From the cell containing the given text, extract its center point as [x, y] coordinate. 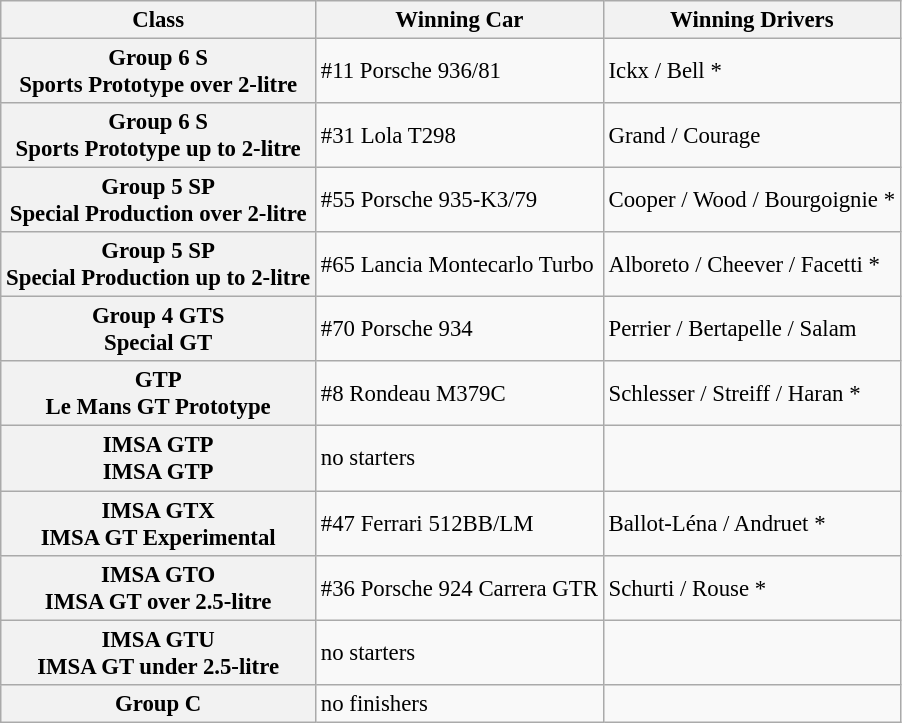
no finishers [460, 703]
IMSA GTUIMSA GT under 2.5-litre [158, 652]
Perrier / Bertapelle / Salam [752, 330]
#8 Rondeau M379C [460, 394]
#36 Porsche 924 Carrera GTR [460, 588]
Group 6 S Sports Prototype over 2-litre [158, 72]
Grand / Courage [752, 136]
#11 Porsche 936/81 [460, 72]
Group 6 S Sports Prototype up to 2-litre [158, 136]
#70 Porsche 934 [460, 330]
Winning Car [460, 20]
#65 Lancia Montecarlo Turbo [460, 264]
Group 5 SP Special Production over 2-litre [158, 200]
Schlesser / Streiff / Haran * [752, 394]
Ickx / Bell * [752, 72]
Cooper / Wood / Bourgoignie * [752, 200]
IMSA GTPIMSA GTP [158, 458]
#47 Ferrari 512BB/LM [460, 524]
#55 Porsche 935-K3/79 [460, 200]
Schurti / Rouse * [752, 588]
Class [158, 20]
Group 5 SP Special Production up to 2-litre [158, 264]
Group C [158, 703]
IMSA GTXIMSA GT Experimental [158, 524]
GTP Le Mans GT Prototype [158, 394]
#31 Lola T298 [460, 136]
IMSA GTOIMSA GT over 2.5-litre [158, 588]
Alboreto / Cheever / Facetti * [752, 264]
Group 4 GTS Special GT [158, 330]
Winning Drivers [752, 20]
Ballot-Léna / Andruet * [752, 524]
